Extract the (x, y) coordinate from the center of the cell holding the provided text.  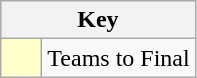
Key (98, 20)
Teams to Final (118, 58)
